Identify which cell holds the provided text, then report its [x, y] central coordinate. 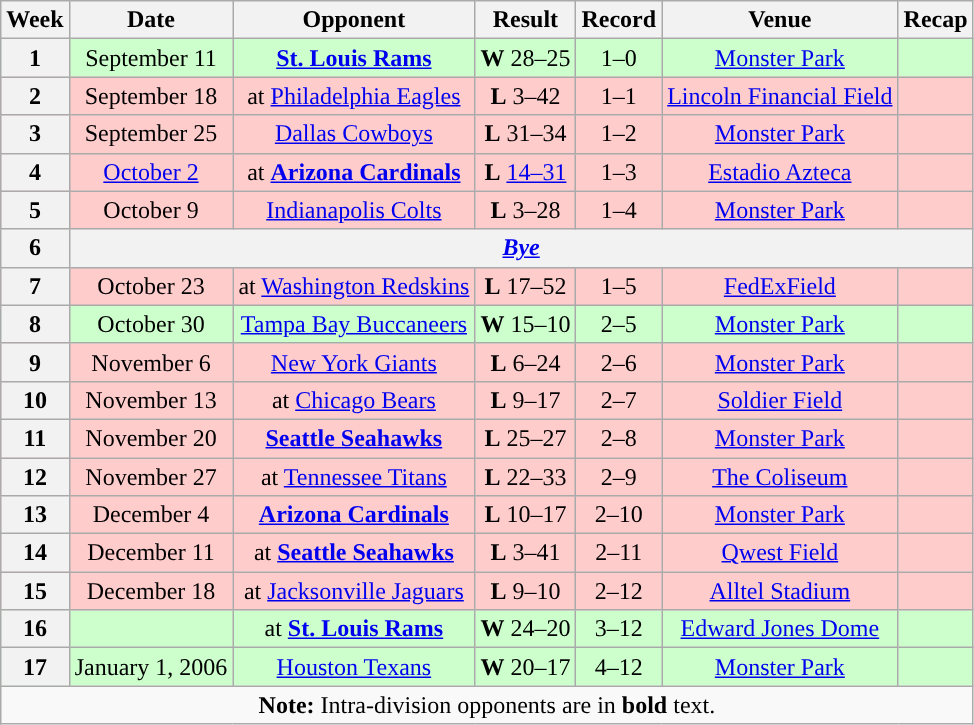
13 [35, 515]
L 25–27 [526, 438]
September 18 [151, 96]
Qwest Field [780, 553]
October 23 [151, 286]
October 2 [151, 172]
W 28–25 [526, 58]
September 11 [151, 58]
L 3–42 [526, 96]
L 14–31 [526, 172]
2–11 [619, 553]
8 [35, 324]
The Coliseum [780, 477]
Alltel Stadium [780, 591]
October 9 [151, 210]
7 [35, 286]
W 15–10 [526, 324]
1–5 [619, 286]
December 4 [151, 515]
Seattle Seahawks [354, 438]
September 25 [151, 134]
Date [151, 20]
L 6–24 [526, 362]
14 [35, 553]
Estadio Azteca [780, 172]
December 11 [151, 553]
1–2 [619, 134]
January 1, 2006 [151, 667]
at St. Louis Rams [354, 629]
Venue [780, 20]
4–12 [619, 667]
5 [35, 210]
November 6 [151, 362]
FedExField [780, 286]
at Philadelphia Eagles [354, 96]
12 [35, 477]
2 [35, 96]
Week [35, 20]
2–12 [619, 591]
1–3 [619, 172]
at Arizona Cardinals [354, 172]
16 [35, 629]
October 30 [151, 324]
at Chicago Bears [354, 400]
L 10–17 [526, 515]
L 9–10 [526, 591]
L 3–28 [526, 210]
December 18 [151, 591]
L 22–33 [526, 477]
2–6 [619, 362]
Soldier Field [780, 400]
Tampa Bay Buccaneers [354, 324]
2–9 [619, 477]
2–7 [619, 400]
10 [35, 400]
W 20–17 [526, 667]
11 [35, 438]
Note: Intra-division opponents are in bold text. [487, 705]
L 3–41 [526, 553]
2–10 [619, 515]
at Seattle Seahawks [354, 553]
3–12 [619, 629]
Dallas Cowboys [354, 134]
3 [35, 134]
at Tennessee Titans [354, 477]
1–0 [619, 58]
Record [619, 20]
W 24–20 [526, 629]
6 [35, 248]
2–5 [619, 324]
15 [35, 591]
Recap [936, 20]
November 27 [151, 477]
17 [35, 667]
Opponent [354, 20]
L 17–52 [526, 286]
at Jacksonville Jaguars [354, 591]
1–1 [619, 96]
L 9–17 [526, 400]
Lincoln Financial Field [780, 96]
Arizona Cardinals [354, 515]
at Washington Redskins [354, 286]
Edward Jones Dome [780, 629]
9 [35, 362]
New York Giants [354, 362]
Indianapolis Colts [354, 210]
Bye [521, 248]
4 [35, 172]
1 [35, 58]
1–4 [619, 210]
November 13 [151, 400]
Result [526, 20]
St. Louis Rams [354, 58]
2–8 [619, 438]
Houston Texans [354, 667]
L 31–34 [526, 134]
November 20 [151, 438]
